Return (X, Y) of the center of cell containing provided text 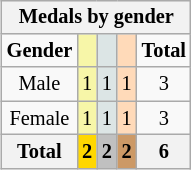
Male (40, 84)
Gender (40, 51)
Female (40, 118)
Medals by gender (96, 17)
6 (164, 152)
